Pinpoint the cell where the given text exists, returning its [x, y] midpoint coordinate. 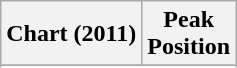
Chart (2011) [72, 34]
PeakPosition [189, 34]
